From the cell containing the given text, extract its center point as (x, y) coordinate. 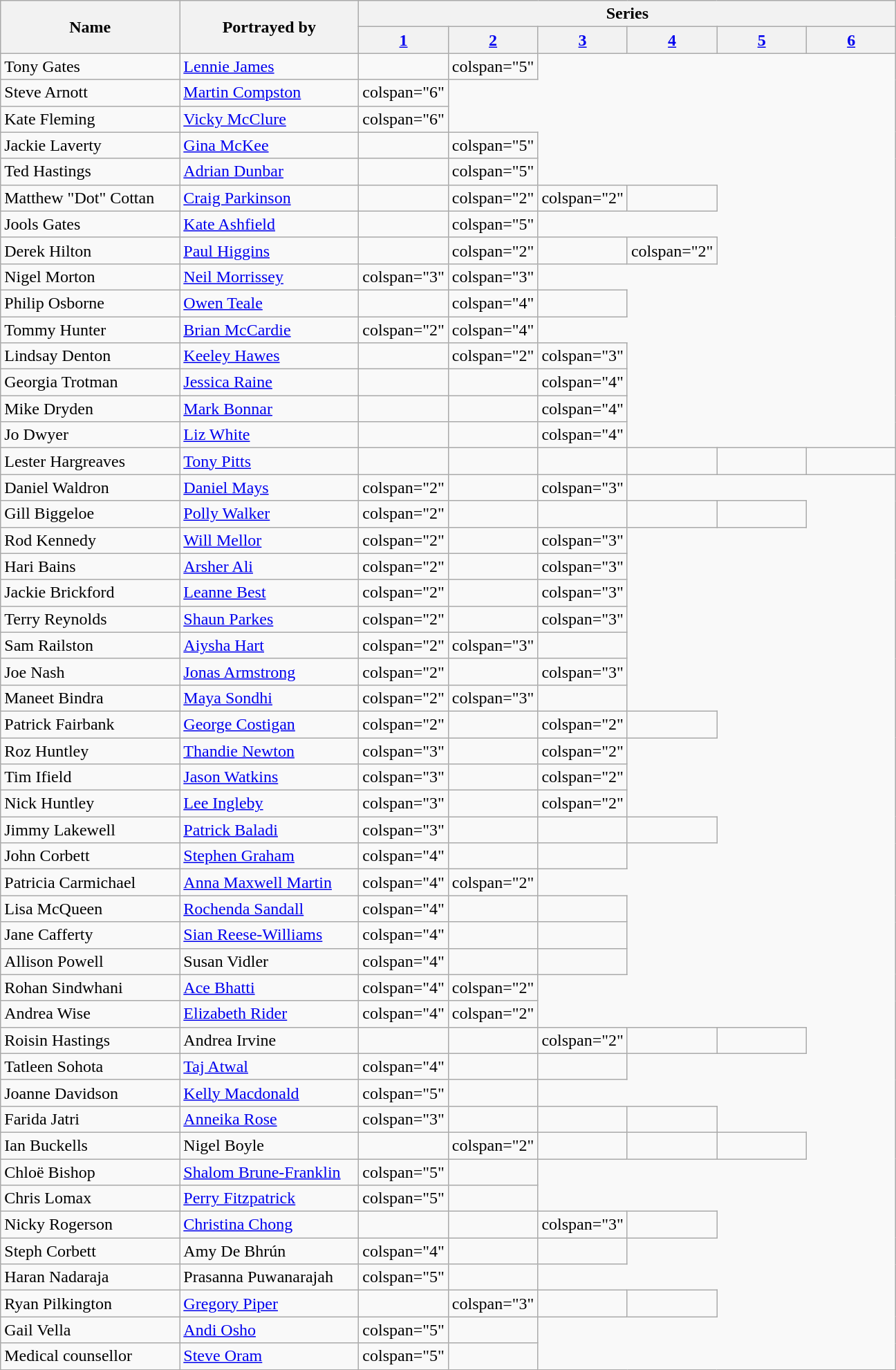
Jessica Raine (270, 382)
Patrick Baladi (270, 830)
Farida Jatri (90, 1119)
Anna Maxwell Martin (270, 882)
Elizabeth Rider (270, 1014)
Owen Teale (270, 303)
Will Mellor (270, 540)
Rod Kennedy (90, 540)
Kate Fleming (90, 119)
Steve Arnott (90, 93)
Philip Osborne (90, 303)
Christina Chong (270, 1225)
Chloë Bishop (90, 1172)
Mark Bonnar (270, 409)
Jools Gates (90, 224)
4 (672, 40)
Lisa McQueen (90, 909)
Georgia Trotman (90, 382)
Andi Osho (270, 1330)
Lennie James (270, 66)
Maya Sondhi (270, 698)
Nigel Boyle (270, 1145)
Neil Morrissey (270, 277)
1 (404, 40)
Steph Corbett (90, 1251)
Steve Oram (270, 1356)
Nicky Rogerson (90, 1225)
Jo Dwyer (90, 435)
Jonas Armstrong (270, 672)
Prasanna Puwanarajah (270, 1277)
Aiysha Hart (270, 645)
John Corbett (90, 856)
Mike Dryden (90, 409)
Roz Huntley (90, 750)
Brian McCardie (270, 330)
Leanne Best (270, 593)
Lee Ingleby (270, 804)
3 (583, 40)
Daniel Mays (270, 488)
Adrian Dunbar (270, 172)
Kelly Macdonald (270, 1093)
Anneika Rose (270, 1119)
Paul Higgins (270, 250)
Ace Bhatti (270, 988)
Hari Bains (90, 566)
Tony Pitts (270, 461)
Tommy Hunter (90, 330)
Rochenda Sandall (270, 909)
Patricia Carmichael (90, 882)
Andrea Irvine (270, 1040)
Derek Hilton (90, 250)
Jackie Laverty (90, 145)
Gregory Piper (270, 1304)
Joe Nash (90, 672)
Name (90, 27)
Medical counsellor (90, 1356)
Jane Cafferty (90, 935)
Gill Biggeloe (90, 514)
Martin Compston (270, 93)
Maneet Bindra (90, 698)
Shaun Parkes (270, 619)
5 (762, 40)
Tim Ifield (90, 777)
Jackie Brickford (90, 593)
Stephen Graham (270, 856)
Perry Fitzpatrick (270, 1198)
Jimmy Lakewell (90, 830)
Gail Vella (90, 1330)
Roisin Hastings (90, 1040)
Vicky McClure (270, 119)
Arsher Ali (270, 566)
6 (851, 40)
Nigel Morton (90, 277)
Shalom Brune-Franklin (270, 1172)
Lester Hargreaves (90, 461)
Susan Vidler (270, 961)
Kate Ashfield (270, 224)
Thandie Newton (270, 750)
Daniel Waldron (90, 488)
Sam Railston (90, 645)
Matthew "Dot" Cottan (90, 198)
2 (493, 40)
Lindsay Denton (90, 356)
Allison Powell (90, 961)
Ian Buckells (90, 1145)
Polly Walker (270, 514)
George Costigan (270, 724)
Andrea Wise (90, 1014)
Keeley Hawes (270, 356)
Patrick Fairbank (90, 724)
Rohan Sindwhani (90, 988)
Tony Gates (90, 66)
Ted Hastings (90, 172)
Series (628, 14)
Joanne Davidson (90, 1093)
Craig Parkinson (270, 198)
Haran Nadaraja (90, 1277)
Liz White (270, 435)
Chris Lomax (90, 1198)
Ryan Pilkington (90, 1304)
Amy De Bhrún (270, 1251)
Terry Reynolds (90, 619)
Tatleen Sohota (90, 1066)
Taj Atwal (270, 1066)
Gina McKee (270, 145)
Portrayed by (270, 27)
Jason Watkins (270, 777)
Sian Reese-Williams (270, 935)
Nick Huntley (90, 804)
